Scan for the cell matching the given text and deliver its (X, Y) coordinate at center. 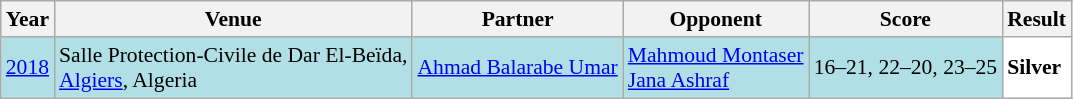
Silver (1036, 68)
Score (906, 19)
Partner (517, 19)
Venue (233, 19)
Mahmoud Montaser Jana Ashraf (716, 68)
16–21, 22–20, 23–25 (906, 68)
Salle Protection-Civile de Dar El-Beïda,Algiers, Algeria (233, 68)
2018 (28, 68)
Year (28, 19)
Ahmad Balarabe Umar (517, 68)
Result (1036, 19)
Opponent (716, 19)
